Find where the given text appears and provide that cell's center as (X, Y) coordinate. 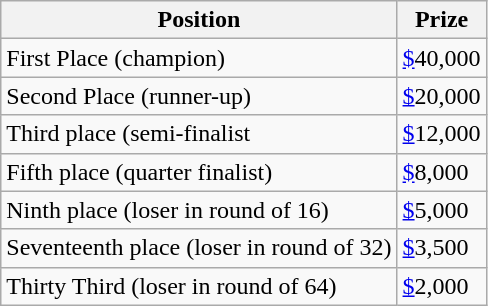
$40,000 (442, 58)
Fifth place (quarter finalist) (199, 172)
Seventeenth place (loser in round of 32) (199, 248)
Third place (semi-finalist (199, 134)
$2,000 (442, 286)
$12,000 (442, 134)
$8,000 (442, 172)
First Place (champion) (199, 58)
Second Place (runner-up) (199, 96)
Ninth place (loser in round of 16) (199, 210)
$5,000 (442, 210)
Position (199, 20)
Prize (442, 20)
$20,000 (442, 96)
Thirty Third (loser in round of 64) (199, 286)
$3,500 (442, 248)
